Provide the [x, y] coordinate of the cell's center where the given text is located.  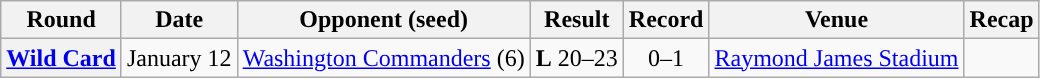
Recap [1002, 20]
L 20–23 [576, 58]
Washington Commanders (6) [384, 58]
January 12 [179, 58]
0–1 [666, 58]
Date [179, 20]
Opponent (seed) [384, 20]
Round [62, 20]
Venue [836, 20]
Raymond James Stadium [836, 58]
Result [576, 20]
Record [666, 20]
Wild Card [62, 58]
